Capture the cell that displays the provided text and extract its (X, Y) central coordinate. 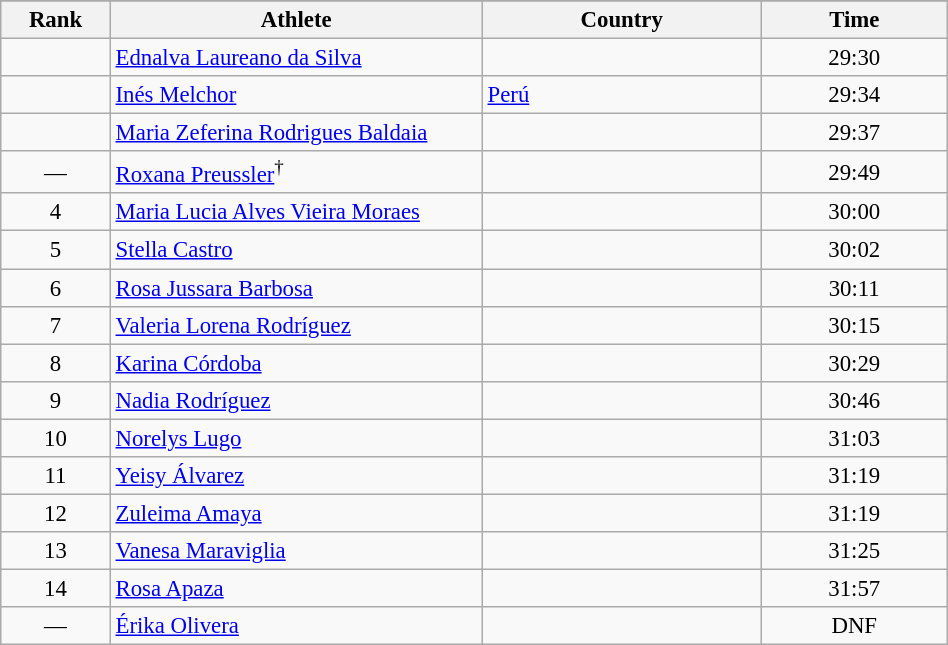
Karina Córdoba (296, 363)
29:34 (854, 95)
30:15 (854, 325)
29:37 (854, 133)
11 (56, 476)
Stella Castro (296, 250)
Valeria Lorena Rodríguez (296, 325)
Country (622, 20)
Ednalva Laureano da Silva (296, 58)
30:02 (854, 250)
Rank (56, 20)
6 (56, 288)
12 (56, 513)
30:46 (854, 400)
4 (56, 213)
Roxana Preussler† (296, 172)
Athlete (296, 20)
5 (56, 250)
Yeisy Álvarez (296, 476)
30:00 (854, 213)
Nadia Rodríguez (296, 400)
Érika Olivera (296, 626)
Norelys Lugo (296, 438)
Inés Melchor (296, 95)
Time (854, 20)
14 (56, 588)
31:57 (854, 588)
Zuleima Amaya (296, 513)
8 (56, 363)
31:25 (854, 551)
30:11 (854, 288)
29:30 (854, 58)
29:49 (854, 172)
Rosa Apaza (296, 588)
7 (56, 325)
30:29 (854, 363)
9 (56, 400)
Vanesa Maraviglia (296, 551)
DNF (854, 626)
Maria Zeferina Rodrigues Baldaia (296, 133)
Rosa Jussara Barbosa (296, 288)
10 (56, 438)
31:03 (854, 438)
13 (56, 551)
Perú (622, 95)
Maria Lucia Alves Vieira Moraes (296, 213)
